Provide the (X, Y) coordinate of the cell's center where the given text is located.  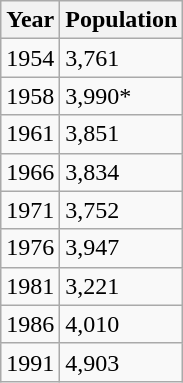
4,010 (122, 324)
1981 (30, 286)
3,990* (122, 96)
3,752 (122, 210)
4,903 (122, 362)
1954 (30, 58)
Year (30, 20)
1966 (30, 172)
3,947 (122, 248)
1961 (30, 134)
1991 (30, 362)
1958 (30, 96)
Population (122, 20)
1976 (30, 248)
3,834 (122, 172)
3,221 (122, 286)
3,851 (122, 134)
1971 (30, 210)
1986 (30, 324)
3,761 (122, 58)
